Scan for the cell matching the given text and deliver its [X, Y] coordinate at center. 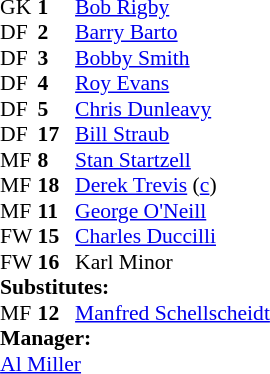
Manfred Schellscheidt [172, 313]
Bill Straub [172, 135]
3 [57, 58]
Karl Minor [172, 262]
11 [57, 211]
Derek Trevis (c) [172, 185]
Roy Evans [172, 83]
Substitutes: [135, 287]
George O'Neill [172, 211]
12 [57, 313]
Charles Duccilli [172, 237]
16 [57, 262]
2 [57, 33]
Stan Startzell [172, 160]
8 [57, 160]
17 [57, 135]
18 [57, 185]
Bobby Smith [172, 58]
Manager: [135, 339]
4 [57, 83]
Barry Barto [172, 33]
5 [57, 109]
Chris Dunleavy [172, 109]
15 [57, 237]
